Scan for the cell matching the given text and deliver its (x, y) coordinate at center. 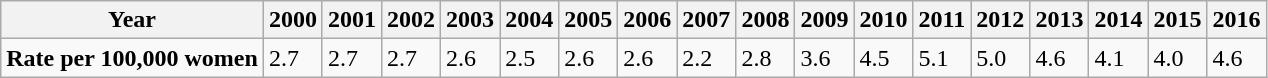
2007 (706, 20)
2004 (530, 20)
2006 (648, 20)
4.0 (1178, 58)
2010 (884, 20)
2016 (1236, 20)
2013 (1060, 20)
4.5 (884, 58)
2.2 (706, 58)
4.1 (1118, 58)
3.6 (824, 58)
2.8 (766, 58)
2009 (824, 20)
2011 (942, 20)
2.5 (530, 58)
2008 (766, 20)
2000 (292, 20)
2003 (470, 20)
2015 (1178, 20)
Year (132, 20)
2001 (352, 20)
5.1 (942, 58)
5.0 (1000, 58)
Rate per 100,000 women (132, 58)
2014 (1118, 20)
2005 (588, 20)
2012 (1000, 20)
2002 (410, 20)
